From the cell containing the given text, extract its center point as [X, Y] coordinate. 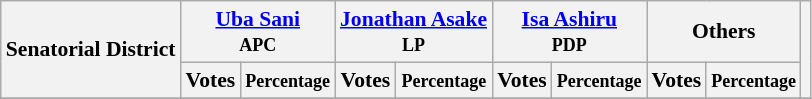
Isa AshiruPDP [569, 32]
Others [724, 32]
Jonathan AsakeLP [414, 32]
Uba SaniAPC [258, 32]
Senatorial District [91, 50]
